Detect which cell encompasses the target text, then output its [X, Y] center coordinate. 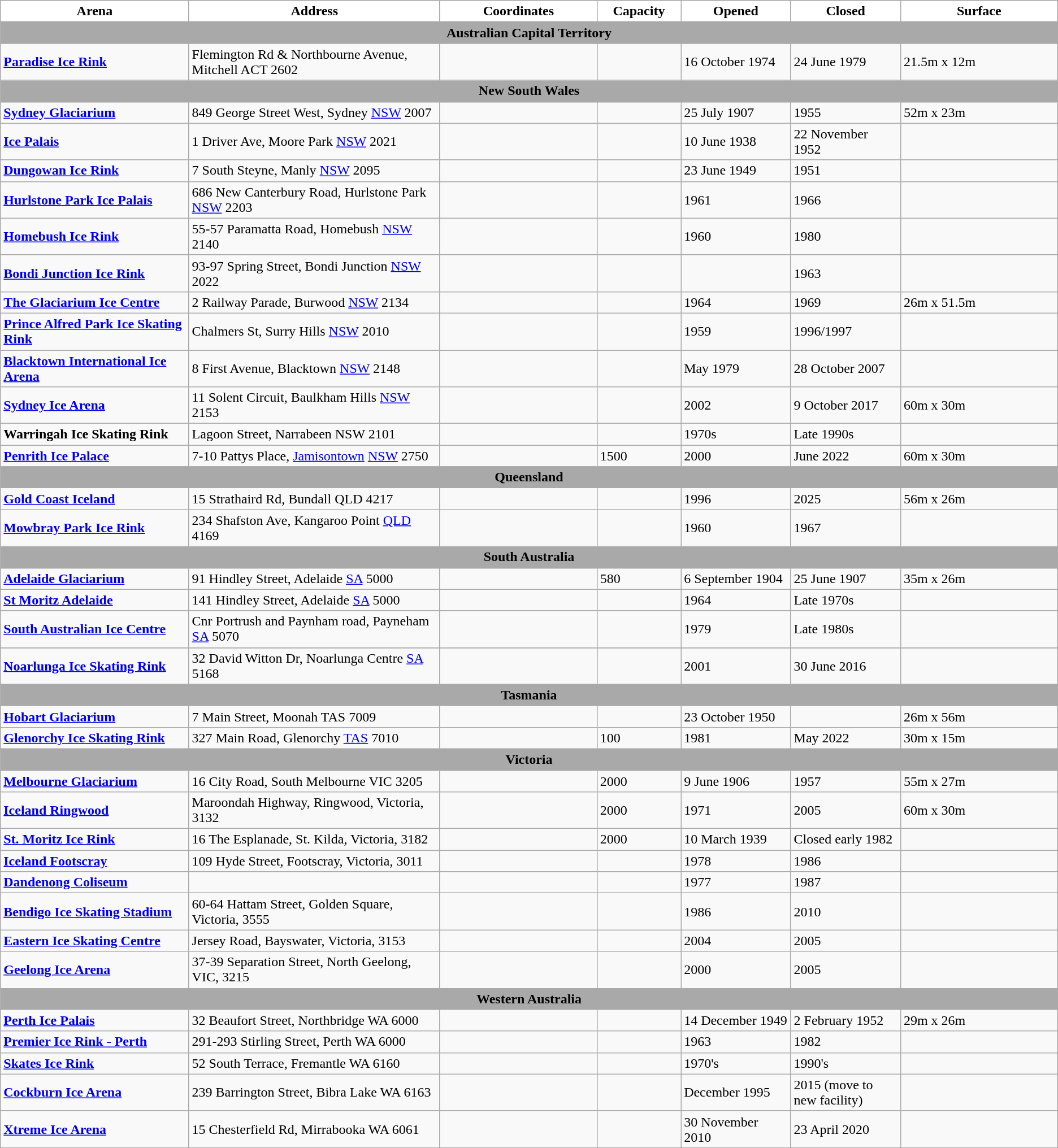
21.5m x 12m [979, 62]
Sydney Ice Arena [95, 406]
52m x 23m [979, 112]
15 Strathaird Rd, Bundall QLD 4217 [314, 499]
South Australia [529, 557]
686 New Canterbury Road, Hurlstone Park NSW 2203 [314, 200]
Dungowan Ice Rink [95, 171]
Glenorchy Ice Skating Rink [95, 738]
Paradise Ice Rink [95, 62]
Arena [95, 11]
1961 [736, 200]
2025 [845, 499]
Western Australia [529, 999]
Ice Palais [95, 141]
Hobart Glaciarium [95, 716]
1967 [845, 528]
1970's [736, 1063]
37-39 Separation Street, North Geelong, VIC, 3215 [314, 969]
1979 [736, 629]
1996 [736, 499]
10 June 1938 [736, 141]
Mowbray Park Ice Rink [95, 528]
1957 [845, 781]
91 Hindley Street, Adelaide SA 5000 [314, 579]
1 Driver Ave, Moore Park NSW 2021 [314, 141]
56m x 26m [979, 499]
16 City Road, South Melbourne VIC 3205 [314, 781]
Blacktown International Ice Arena [95, 368]
Sydney Glaciarium [95, 112]
30 November 2010 [736, 1129]
Lagoon Street, Narrabeen NSW 2101 [314, 434]
Late 1970s [845, 600]
849 George Street West, Sydney NSW 2007 [314, 112]
Coordinates [518, 11]
New South Wales [529, 91]
Cockburn Ice Arena [95, 1093]
1977 [736, 882]
May 1979 [736, 368]
Australian Capital Territory [529, 33]
2001 [736, 666]
109 Hyde Street, Footscray, Victoria, 3011 [314, 861]
Dandenong Coliseum [95, 882]
1500 [639, 456]
35m x 26m [979, 579]
25 July 1907 [736, 112]
Perth Ice Palais [95, 1020]
291-293 Stirling Street, Perth WA 6000 [314, 1042]
December 1995 [736, 1093]
1980 [845, 236]
1951 [845, 171]
10 March 1939 [736, 840]
9 October 2017 [845, 406]
1982 [845, 1042]
1996/1997 [845, 331]
Skates Ice Rink [95, 1063]
580 [639, 579]
Victoria [529, 759]
60-64 Hattam Street, Golden Square, Victoria, 3555 [314, 912]
Adelaide Glaciarium [95, 579]
1970s [736, 434]
32 David Witton Dr, Noarlunga Centre SA 5168 [314, 666]
32 Beaufort Street, Northbridge WA 6000 [314, 1020]
St. Moritz Ice Rink [95, 840]
28 October 2007 [845, 368]
29m x 26m [979, 1020]
Penrith Ice Palace [95, 456]
Jersey Road, Bayswater, Victoria, 3153 [314, 941]
7 Main Street, Moonah TAS 7009 [314, 716]
23 October 1950 [736, 716]
2004 [736, 941]
1959 [736, 331]
Iceland Footscray [95, 861]
9 June 1906 [736, 781]
Prince Alfred Park Ice Skating Rink [95, 331]
June 2022 [845, 456]
Gold Coast Iceland [95, 499]
Surface [979, 11]
7-10 Pattys Place, Jamisontown NSW 2750 [314, 456]
15 Chesterfield Rd, Mirrabooka WA 6061 [314, 1129]
Maroondah Highway, Ringwood, Victoria, 3132 [314, 810]
Premier Ice Rink - Perth [95, 1042]
Warringah Ice Skating Rink [95, 434]
1969 [845, 302]
South Australian Ice Centre [95, 629]
14 December 1949 [736, 1020]
26m x 51.5m [979, 302]
Flemington Rd & Northbourne Avenue, Mitchell ACT 2602 [314, 62]
23 June 1949 [736, 171]
St Moritz Adelaide [95, 600]
1987 [845, 882]
1981 [736, 738]
Queensland [529, 477]
25 June 1907 [845, 579]
Address [314, 11]
Chalmers St, Surry Hills NSW 2010 [314, 331]
30m x 15m [979, 738]
8 First Avenue, Blacktown NSW 2148 [314, 368]
6 September 1904 [736, 579]
Bendigo Ice Skating Stadium [95, 912]
2015 (move to new facility) [845, 1093]
11 Solent Circuit, Baulkham Hills NSW 2153 [314, 406]
239 Barrington Street, Bibra Lake WA 6163 [314, 1093]
1966 [845, 200]
May 2022 [845, 738]
16 The Esplanade, St. Kilda, Victoria, 3182 [314, 840]
2010 [845, 912]
7 South Steyne, Manly NSW 2095 [314, 171]
Closed [845, 11]
The Glaciarium Ice Centre [95, 302]
24 June 1979 [845, 62]
327 Main Road, Glenorchy TAS 7010 [314, 738]
2 Railway Parade, Burwood NSW 2134 [314, 302]
55m x 27m [979, 781]
Closed early 1982 [845, 840]
Tasmania [529, 695]
Late 1990s [845, 434]
Iceland Ringwood [95, 810]
22 November 1952 [845, 141]
Late 1980s [845, 629]
1978 [736, 861]
Bondi Junction Ice Rink [95, 273]
1990's [845, 1063]
141 Hindley Street, Adelaide SA 5000 [314, 600]
2002 [736, 406]
Homebush Ice Rink [95, 236]
55-57 Paramatta Road, Homebush NSW 2140 [314, 236]
93-97 Spring Street, Bondi Junction NSW 2022 [314, 273]
1971 [736, 810]
Xtreme Ice Arena [95, 1129]
Geelong Ice Arena [95, 969]
Opened [736, 11]
1955 [845, 112]
16 October 1974 [736, 62]
100 [639, 738]
30 June 2016 [845, 666]
Cnr Portrush and Paynham road, Payneham SA 5070 [314, 629]
Melbourne Glaciarium [95, 781]
Noarlunga Ice Skating Rink [95, 666]
26m x 56m [979, 716]
Capacity [639, 11]
52 South Terrace, Fremantle WA 6160 [314, 1063]
23 April 2020 [845, 1129]
Eastern Ice Skating Centre [95, 941]
Hurlstone Park Ice Palais [95, 200]
2 February 1952 [845, 1020]
234 Shafston Ave, Kangaroo Point QLD 4169 [314, 528]
